Detect which cell encompasses the target text, then output its [X, Y] center coordinate. 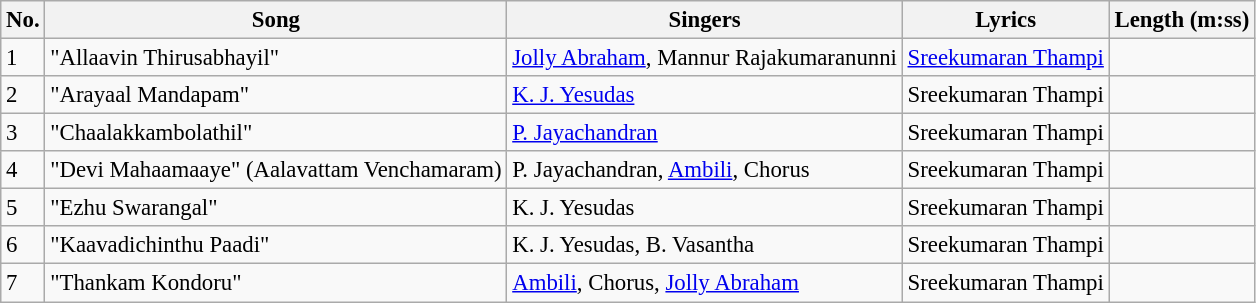
7 [23, 283]
5 [23, 208]
Singers [704, 20]
"Arayaal Mandapam" [276, 95]
1 [23, 58]
"Ezhu Swarangal" [276, 208]
"Thankam Kondoru" [276, 283]
Ambili, Chorus, Jolly Abraham [704, 283]
"Chaalakkambolathil" [276, 133]
"Kaavadichinthu Paadi" [276, 245]
No. [23, 20]
4 [23, 170]
"Devi Mahaamaaye" (Aalavattam Venchamaram) [276, 170]
P. Jayachandran [704, 133]
Song [276, 20]
P. Jayachandran, Ambili, Chorus [704, 170]
Jolly Abraham, Mannur Rajakumaranunni [704, 58]
Lyrics [1006, 20]
2 [23, 95]
3 [23, 133]
Length (m:ss) [1182, 20]
6 [23, 245]
"Allaavin Thirusabhayil" [276, 58]
K. J. Yesudas, B. Vasantha [704, 245]
